Provide the [X, Y] coordinate of the cell's center where the given text is located.  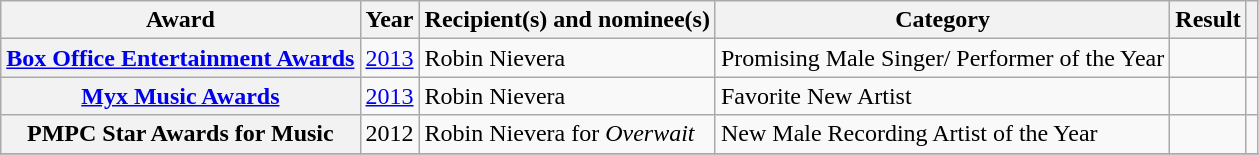
Recipient(s) and nominee(s) [567, 20]
New Male Recording Artist of the Year [942, 134]
Myx Music Awards [180, 96]
Promising Male Singer/ Performer of the Year [942, 58]
Box Office Entertainment Awards [180, 58]
Favorite New Artist [942, 96]
PMPC Star Awards for Music [180, 134]
2012 [390, 134]
Robin Nievera for Overwait [567, 134]
Year [390, 20]
Award [180, 20]
Category [942, 20]
Result [1208, 20]
